Output the (X, Y) coordinate of the center of the cell containing the given text.  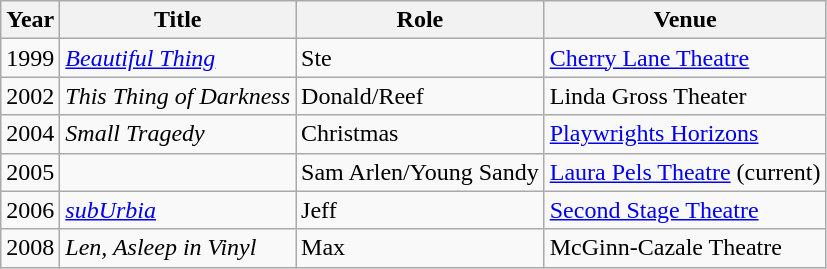
1999 (30, 58)
2002 (30, 96)
Year (30, 20)
Second Stage Theatre (685, 210)
Jeff (420, 210)
Len, Asleep in Vinyl (178, 248)
Ste (420, 58)
Sam Arlen/Young Sandy (420, 172)
Christmas (420, 134)
2004 (30, 134)
Playwrights Horizons (685, 134)
Beautiful Thing (178, 58)
Role (420, 20)
Venue (685, 20)
McGinn-Cazale Theatre (685, 248)
Laura Pels Theatre (current) (685, 172)
Max (420, 248)
This Thing of Darkness (178, 96)
Linda Gross Theater (685, 96)
2008 (30, 248)
Title (178, 20)
Cherry Lane Theatre (685, 58)
2005 (30, 172)
subUrbia (178, 210)
2006 (30, 210)
Small Tragedy (178, 134)
Donald/Reef (420, 96)
